Pinpoint the cell where the given text exists, returning its (X, Y) midpoint coordinate. 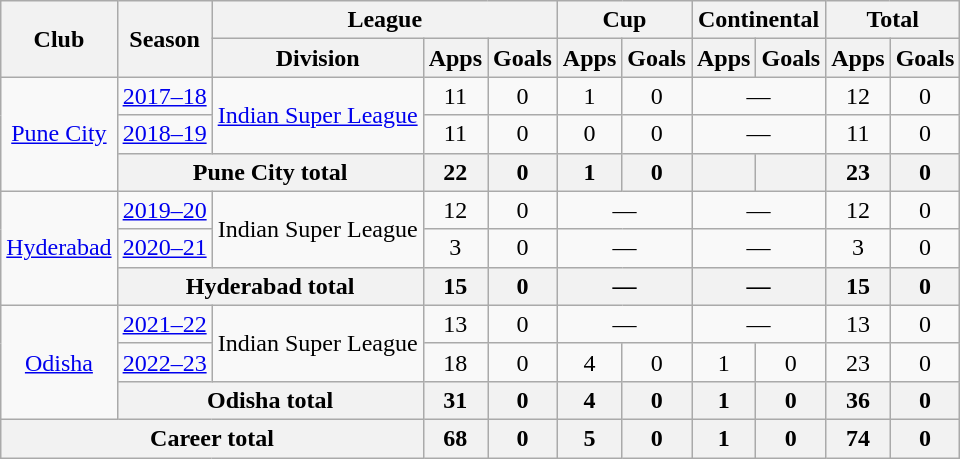
Career total (212, 438)
22 (455, 172)
2018–19 (164, 134)
2021–22 (164, 324)
74 (858, 438)
Hyderabad total (270, 286)
2017–18 (164, 96)
League (384, 20)
Pune City total (270, 172)
Season (164, 39)
18 (455, 362)
36 (858, 400)
Continental (759, 20)
Division (318, 58)
2019–20 (164, 210)
68 (455, 438)
31 (455, 400)
Pune City (59, 134)
Cup (624, 20)
2022–23 (164, 362)
Odisha (59, 362)
2020–21 (164, 248)
5 (589, 438)
Hyderabad (59, 248)
Odisha total (270, 400)
Club (59, 39)
Total (893, 20)
